Identify which cell holds the provided text, then report its (x, y) central coordinate. 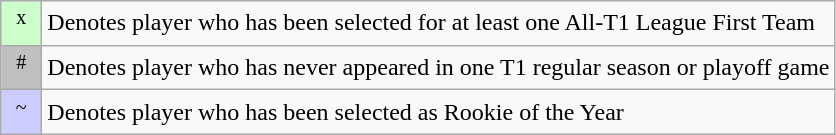
# (22, 68)
Denotes player who has been selected for at least one All-T1 League First Team (438, 24)
Denotes player who has never appeared in one T1 regular season or playoff game (438, 68)
~ (22, 112)
Denotes player who has been selected as Rookie of the Year (438, 112)
x (22, 24)
